Pinpoint the cell where the given text exists, returning its (x, y) midpoint coordinate. 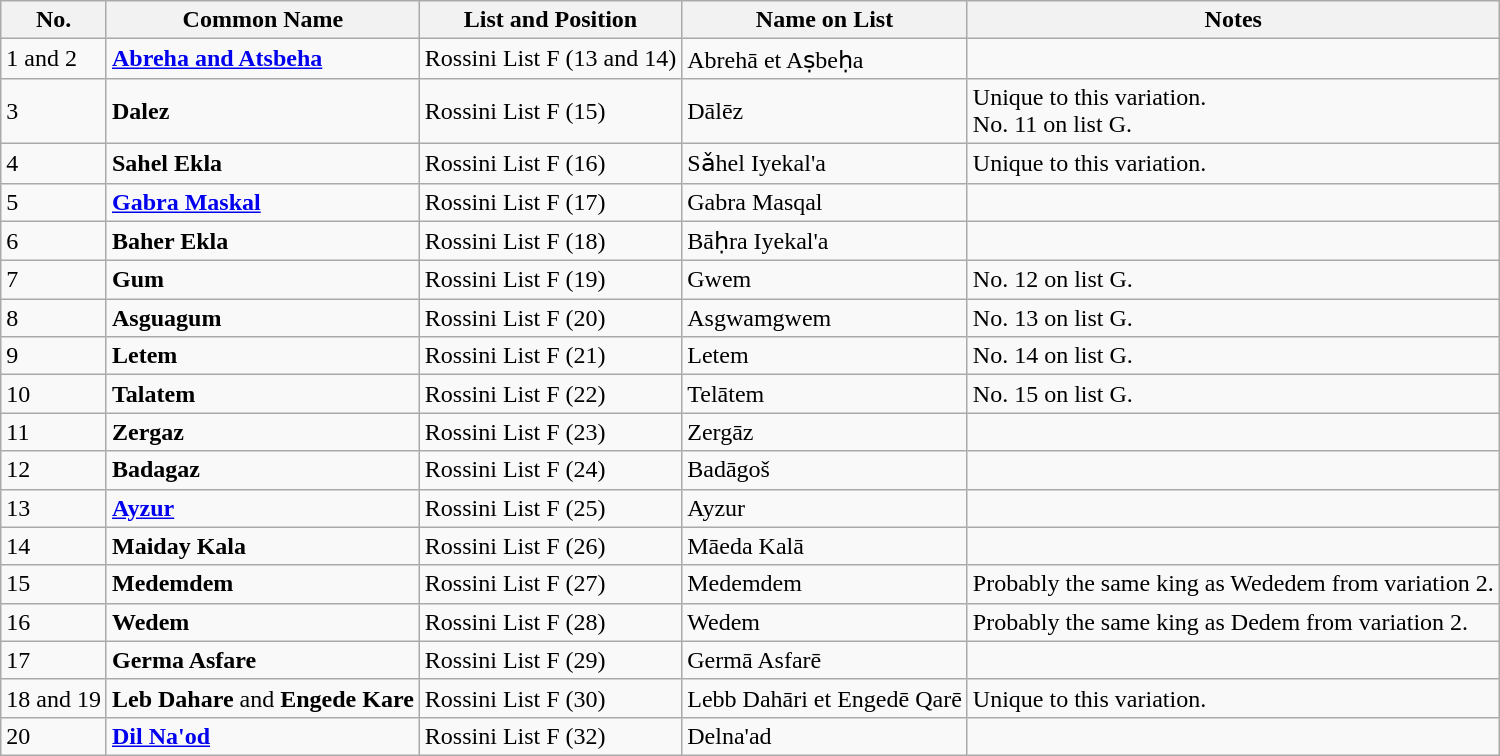
Rossini List F (22) (550, 394)
Asgwamgwem (825, 318)
Rossini List F (21) (550, 356)
14 (54, 546)
No. 13 on list G. (1233, 318)
Common Name (262, 20)
No. 14 on list G. (1233, 356)
No. (54, 20)
Dalez (262, 110)
Germa Asfare (262, 660)
Gwem (825, 280)
Delna'ad (825, 736)
Gabra Masqal (825, 202)
Talatem (262, 394)
12 (54, 470)
Gabra Maskal (262, 202)
4 (54, 163)
Dālēz (825, 110)
Bāḥra Iyekal'a (825, 241)
List and Position (550, 20)
7 (54, 280)
Probably the same king as Wededem from variation 2. (1233, 584)
Sǎhel Iyekal'a (825, 163)
No. 12 on list G. (1233, 280)
10 (54, 394)
Rossini List F (20) (550, 318)
Name on List (825, 20)
1 and 2 (54, 59)
20 (54, 736)
Asguagum (262, 318)
Badāgoš (825, 470)
Rossini List F (26) (550, 546)
Zergāz (825, 432)
Rossini List F (23) (550, 432)
8 (54, 318)
Notes (1233, 20)
Lebb Dahāri et Engedē Qarē (825, 698)
Rossini List F (16) (550, 163)
Rossini List F (32) (550, 736)
Rossini List F (29) (550, 660)
Telātem (825, 394)
Rossini List F (19) (550, 280)
17 (54, 660)
No. 15 on list G. (1233, 394)
Rossini List F (24) (550, 470)
Rossini List F (17) (550, 202)
Baher Ekla (262, 241)
15 (54, 584)
16 (54, 622)
11 (54, 432)
Rossini List F (25) (550, 508)
Unique to this variation.No. 11 on list G. (1233, 110)
Māeda Kalā (825, 546)
Rossini List F (28) (550, 622)
Rossini List F (18) (550, 241)
13 (54, 508)
Gum (262, 280)
18 and 19 (54, 698)
6 (54, 241)
Rossini List F (27) (550, 584)
Probably the same king as Dedem from variation 2. (1233, 622)
Maiday Kala (262, 546)
Abreha and Atsbeha (262, 59)
Rossini List F (30) (550, 698)
Badagaz (262, 470)
3 (54, 110)
Zergaz (262, 432)
5 (54, 202)
Rossini List F (13 and 14) (550, 59)
Dil Na'od (262, 736)
Leb Dahare and Engede Kare (262, 698)
9 (54, 356)
Germā Asfarē (825, 660)
Rossini List F (15) (550, 110)
Abrehā et Aṣbeḥa (825, 59)
Sahel Ekla (262, 163)
